Pinpoint the cell where the given text exists, returning its [x, y] midpoint coordinate. 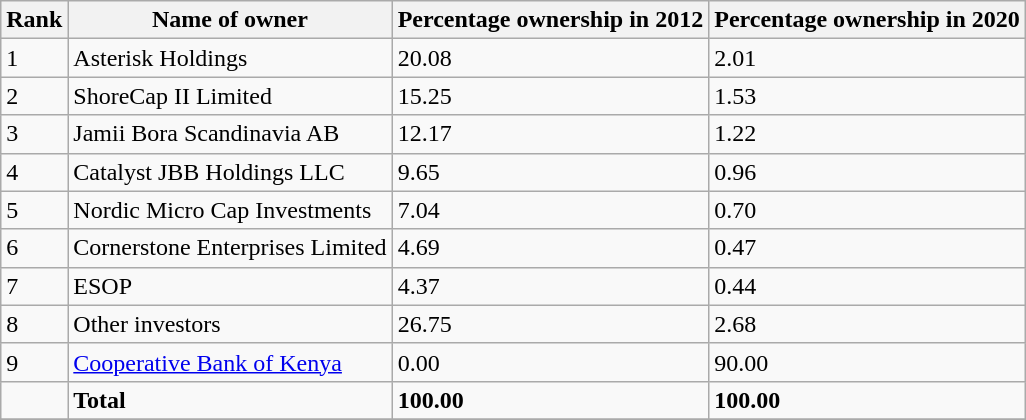
20.08 [550, 58]
4 [34, 172]
Name of owner [230, 20]
Catalyst JBB Holdings LLC [230, 172]
Jamii Bora Scandinavia AB [230, 134]
7 [34, 286]
15.25 [550, 96]
9.65 [550, 172]
2 [34, 96]
Asterisk Holdings [230, 58]
ESOP [230, 286]
26.75 [550, 324]
Cooperative Bank of Kenya [230, 362]
6 [34, 248]
9 [34, 362]
Rank [34, 20]
Total [230, 400]
0.47 [868, 248]
90.00 [868, 362]
Cornerstone Enterprises Limited [230, 248]
0.96 [868, 172]
Percentage ownership in 2020 [868, 20]
Nordic Micro Cap Investments [230, 210]
3 [34, 134]
8 [34, 324]
1 [34, 58]
0.70 [868, 210]
Other investors [230, 324]
7.04 [550, 210]
2.68 [868, 324]
ShoreCap II Limited [230, 96]
5 [34, 210]
0.00 [550, 362]
1.22 [868, 134]
4.37 [550, 286]
2.01 [868, 58]
12.17 [550, 134]
4.69 [550, 248]
0.44 [868, 286]
Percentage ownership in 2012 [550, 20]
1.53 [868, 96]
